Detect which cell encompasses the target text, then output its (X, Y) center coordinate. 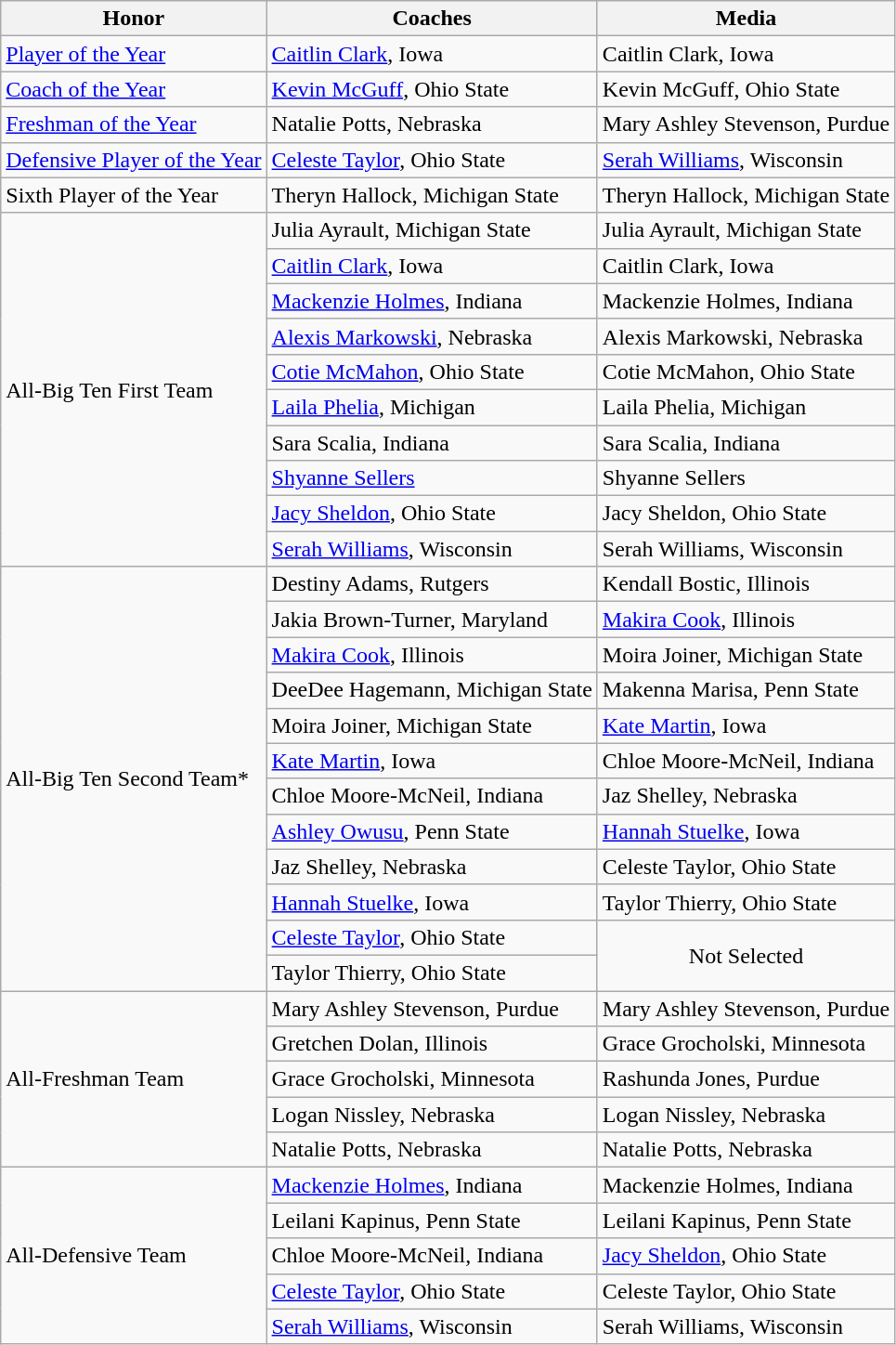
DeeDee Hagemann, Michigan State (432, 690)
Media (746, 19)
All-Defensive Team (134, 1256)
Honor (134, 19)
Rashunda Jones, Purdue (746, 1079)
Ashley Owusu, Penn State (432, 831)
Makenna Marisa, Penn State (746, 690)
Player of the Year (134, 54)
Destiny Adams, Rutgers (432, 584)
All-Big Ten First Team (134, 390)
All-Big Ten Second Team* (134, 778)
Kendall Bostic, Illinois (746, 584)
Coaches (432, 19)
Jakia Brown-Turner, Maryland (432, 620)
Sixth Player of the Year (134, 195)
Freshman of the Year (134, 124)
Coach of the Year (134, 89)
Defensive Player of the Year (134, 160)
Not Selected (746, 955)
Gretchen Dolan, Illinois (432, 1044)
All-Freshman Team (134, 1078)
